Output the (x, y) coordinate of the center of the cell containing the given text.  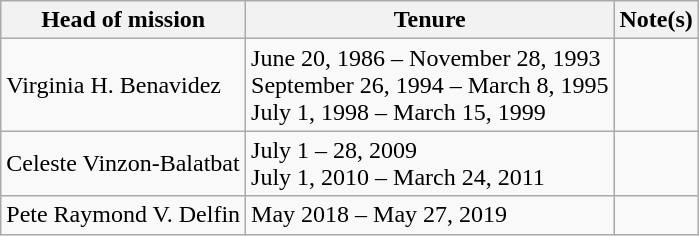
Head of mission (124, 20)
Celeste Vinzon-Balatbat (124, 164)
Virginia H. Benavidez (124, 85)
July 1 – 28, 2009July 1, 2010 – March 24, 2011 (430, 164)
June 20, 1986 – November 28, 1993September 26, 1994 – March 8, 1995July 1, 1998 – March 15, 1999 (430, 85)
Note(s) (656, 20)
Tenure (430, 20)
Pete Raymond V. Delfin (124, 215)
May 2018 – May 27, 2019 (430, 215)
